For the text-containing cell, return its midpoint in [x, y] coordinate format. 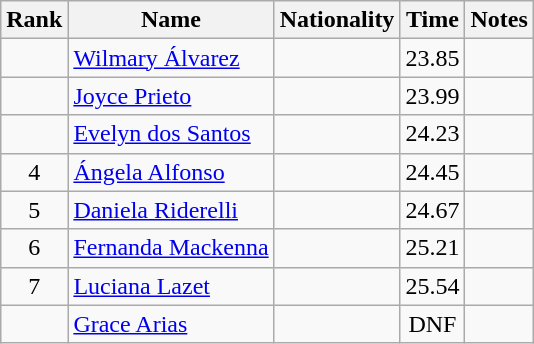
4 [34, 172]
Luciana Lazet [171, 286]
Rank [34, 20]
5 [34, 210]
6 [34, 248]
25.21 [432, 248]
Ángela Alfonso [171, 172]
24.67 [432, 210]
25.54 [432, 286]
Joyce Prieto [171, 96]
23.85 [432, 58]
Notes [499, 20]
Evelyn dos Santos [171, 134]
Grace Arias [171, 324]
Name [171, 20]
Fernanda Mackenna [171, 248]
DNF [432, 324]
7 [34, 286]
23.99 [432, 96]
Wilmary Álvarez [171, 58]
24.23 [432, 134]
Time [432, 20]
Daniela Riderelli [171, 210]
24.45 [432, 172]
Nationality [337, 20]
